Identify which cell holds the provided text, then report its [X, Y] central coordinate. 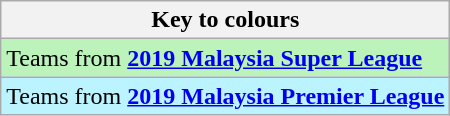
Teams from 2019 Malaysia Premier League [226, 96]
Key to colours [226, 20]
Teams from 2019 Malaysia Super League [226, 58]
